Output the [X, Y] coordinate of the center of the cell containing the given text.  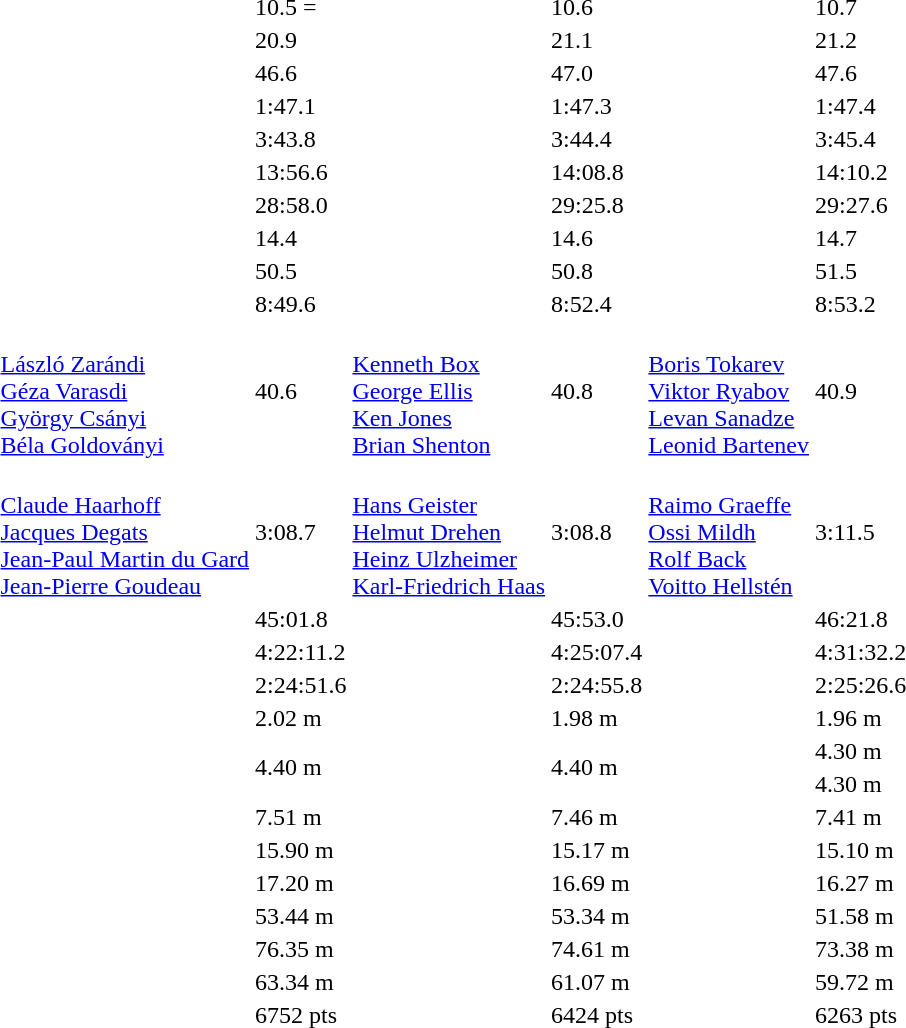
63.34 m [301, 982]
8:49.6 [301, 304]
14.4 [301, 238]
53.44 m [301, 916]
3:44.4 [597, 139]
2:24:55.8 [597, 685]
3:08.8 [597, 532]
Kenneth BoxGeorge EllisKen JonesBrian Shenton [449, 391]
17.20 m [301, 883]
45:01.8 [301, 619]
53.34 m [597, 916]
61.07 m [597, 982]
3:43.8 [301, 139]
4:25:07.4 [597, 652]
20.9 [301, 40]
1:47.1 [301, 106]
50.5 [301, 271]
14.6 [597, 238]
40.8 [597, 391]
15.17 m [597, 850]
16.69 m [597, 883]
8:52.4 [597, 304]
3:08.7 [301, 532]
46.6 [301, 73]
1:47.3 [597, 106]
2:24:51.6 [301, 685]
7.46 m [597, 817]
14:08.8 [597, 172]
40.6 [301, 391]
50.8 [597, 271]
Raimo GraeffeOssi MildhRolf BackVoitto Hellstén [729, 532]
21.1 [597, 40]
45:53.0 [597, 619]
76.35 m [301, 949]
7.51 m [301, 817]
15.90 m [301, 850]
13:56.6 [301, 172]
4:22:11.2 [301, 652]
47.0 [597, 73]
1.98 m [597, 718]
28:58.0 [301, 205]
Hans GeisterHelmut DrehenHeinz UlzheimerKarl-Friedrich Haas [449, 532]
Boris TokarevViktor RyabovLevan SanadzeLeonid Bartenev [729, 391]
29:25.8 [597, 205]
2.02 m [301, 718]
74.61 m [597, 949]
